For the text-containing cell, return its midpoint in [X, Y] coordinate format. 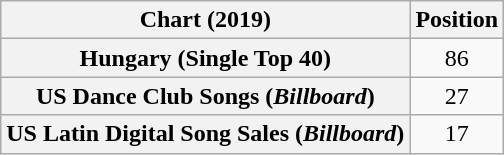
Position [457, 20]
Chart (2019) [206, 20]
Hungary (Single Top 40) [206, 58]
US Latin Digital Song Sales (Billboard) [206, 134]
17 [457, 134]
27 [457, 96]
86 [457, 58]
US Dance Club Songs (Billboard) [206, 96]
